From the cell containing the given text, extract its center point as [x, y] coordinate. 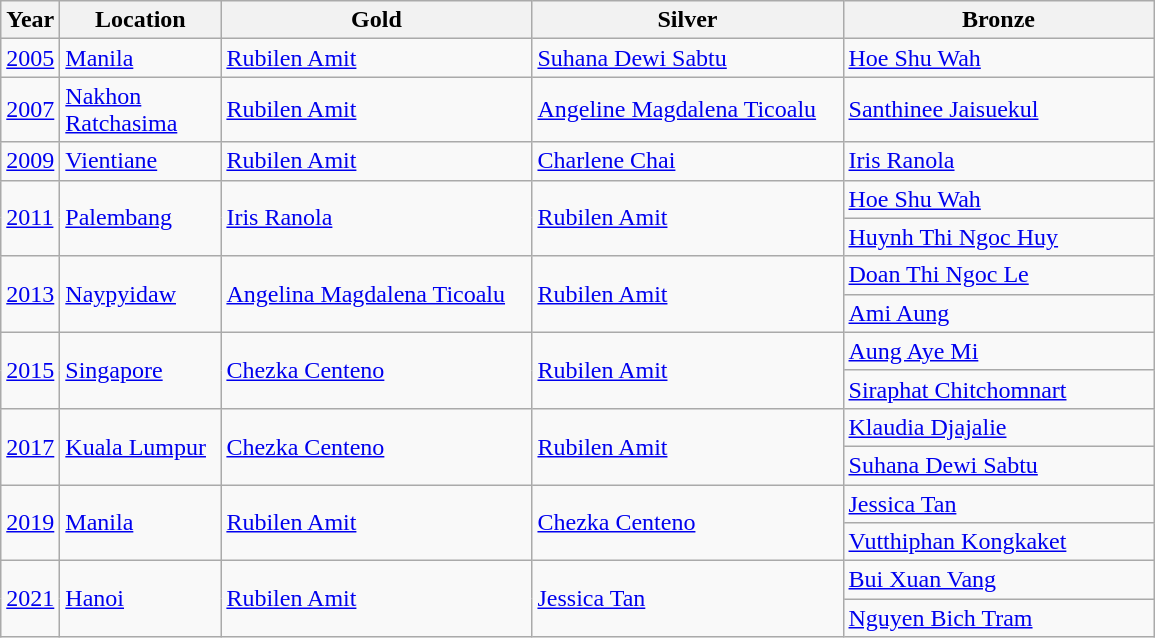
Silver [688, 20]
2015 [30, 370]
Bui Xuan Vang [998, 580]
2017 [30, 446]
2007 [30, 110]
Singapore [140, 370]
Doan Thi Ngoc Le [998, 275]
Klaudia Djajalie [998, 427]
Vientiane [140, 161]
Year [30, 20]
2019 [30, 522]
2005 [30, 58]
Charlene Chai [688, 161]
Angeline Magdalena Ticoalu [688, 110]
Siraphat Chitchomnart [998, 389]
2009 [30, 161]
Kuala Lumpur [140, 446]
Vutthiphan Kongkaket [998, 542]
Nakhon Ratchasima [140, 110]
Gold [376, 20]
Location [140, 20]
Santhinee Jaisuekul [998, 110]
Naypyidaw [140, 294]
Hanoi [140, 599]
Aung Aye Mi [998, 351]
Huynh Thi Ngoc Huy [998, 237]
Palembang [140, 218]
2013 [30, 294]
Bronze [998, 20]
Ami Aung [998, 313]
2011 [30, 218]
Nguyen Bich Tram [998, 618]
2021 [30, 599]
Angelina Magdalena Ticoalu [376, 294]
